Pinpoint the cell where the given text exists, returning its [X, Y] midpoint coordinate. 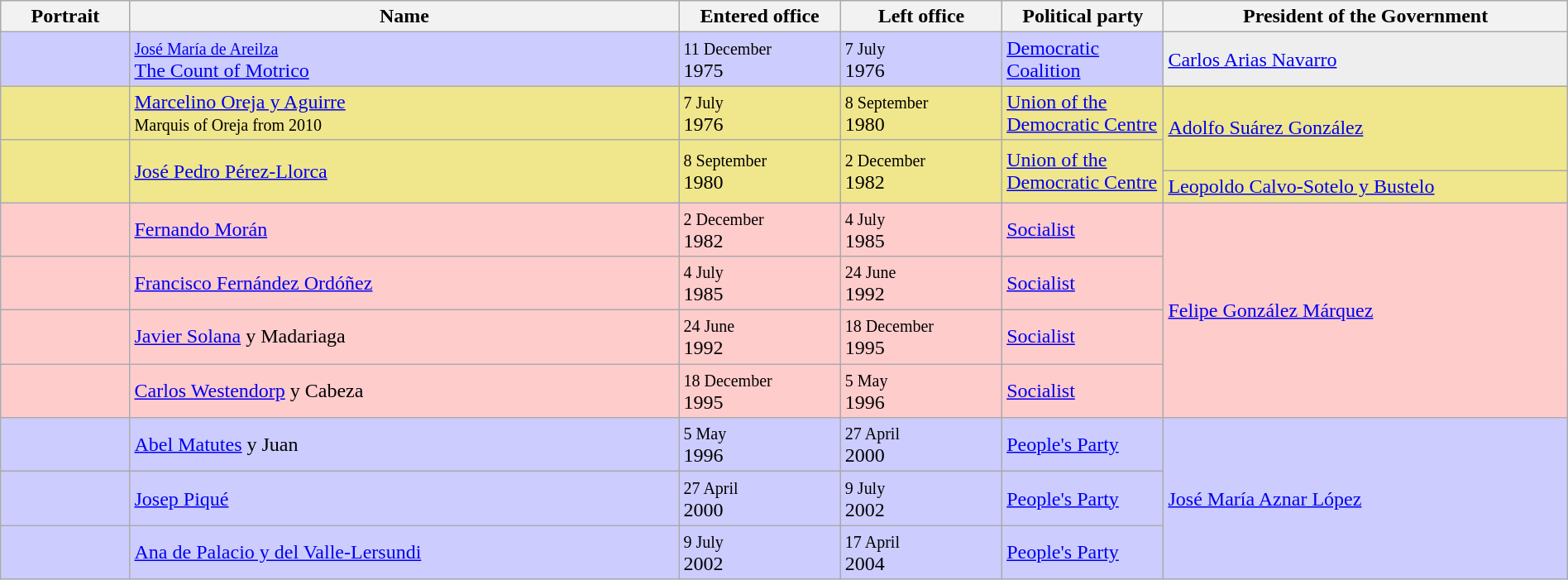
Josep Piqué [404, 498]
Carlos Arias Navarro [1365, 60]
11 December1975 [759, 60]
Leopoldo Calvo-Sotelo y Bustelo [1365, 186]
José María de AreilzaThe Count of Motrico [404, 60]
Entered office [759, 17]
Democratic Coalition [1083, 60]
Abel Matutes y Juan [404, 445]
Francisco Fernández Ordóñez [404, 283]
Political party [1083, 17]
Fernando Morán [404, 228]
Adolfo Suárez González [1365, 129]
Javier Solana y Madariaga [404, 338]
José Pedro Pérez-Llorca [404, 171]
Felipe González Márquez [1365, 309]
Carlos Westendorp y Cabeza [404, 391]
José María Aznar López [1365, 498]
Left office [921, 17]
Portrait [65, 17]
Name [404, 17]
President of the Government [1365, 17]
Marcelino Oreja y AguirreMarquis of Oreja from 2010 [404, 113]
17 April2004 [921, 553]
Ana de Palacio y del Valle-Lersundi [404, 553]
